Search for the cell housing the specified text and yield its [X, Y] center coordinate. 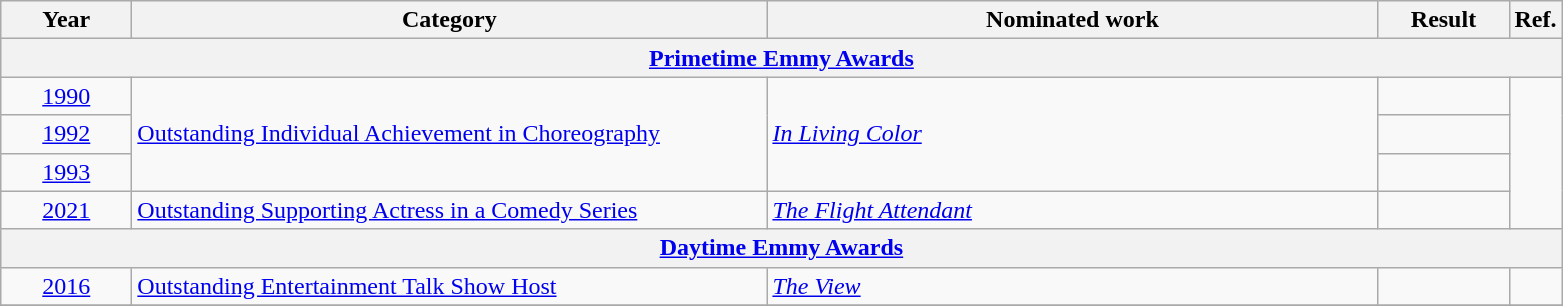
The View [1072, 286]
In Living Color [1072, 134]
Year [66, 20]
The Flight Attendant [1072, 210]
Category [450, 20]
Nominated work [1072, 20]
Daytime Emmy Awards [782, 248]
2016 [66, 286]
Outstanding Individual Achievement in Choreography [450, 134]
Primetime Emmy Awards [782, 58]
Result [1444, 20]
1993 [66, 172]
1990 [66, 96]
2021 [66, 210]
1992 [66, 134]
Outstanding Supporting Actress in a Comedy Series [450, 210]
Ref. [1536, 20]
Outstanding Entertainment Talk Show Host [450, 286]
